Scan for the cell matching the given text and deliver its (x, y) coordinate at center. 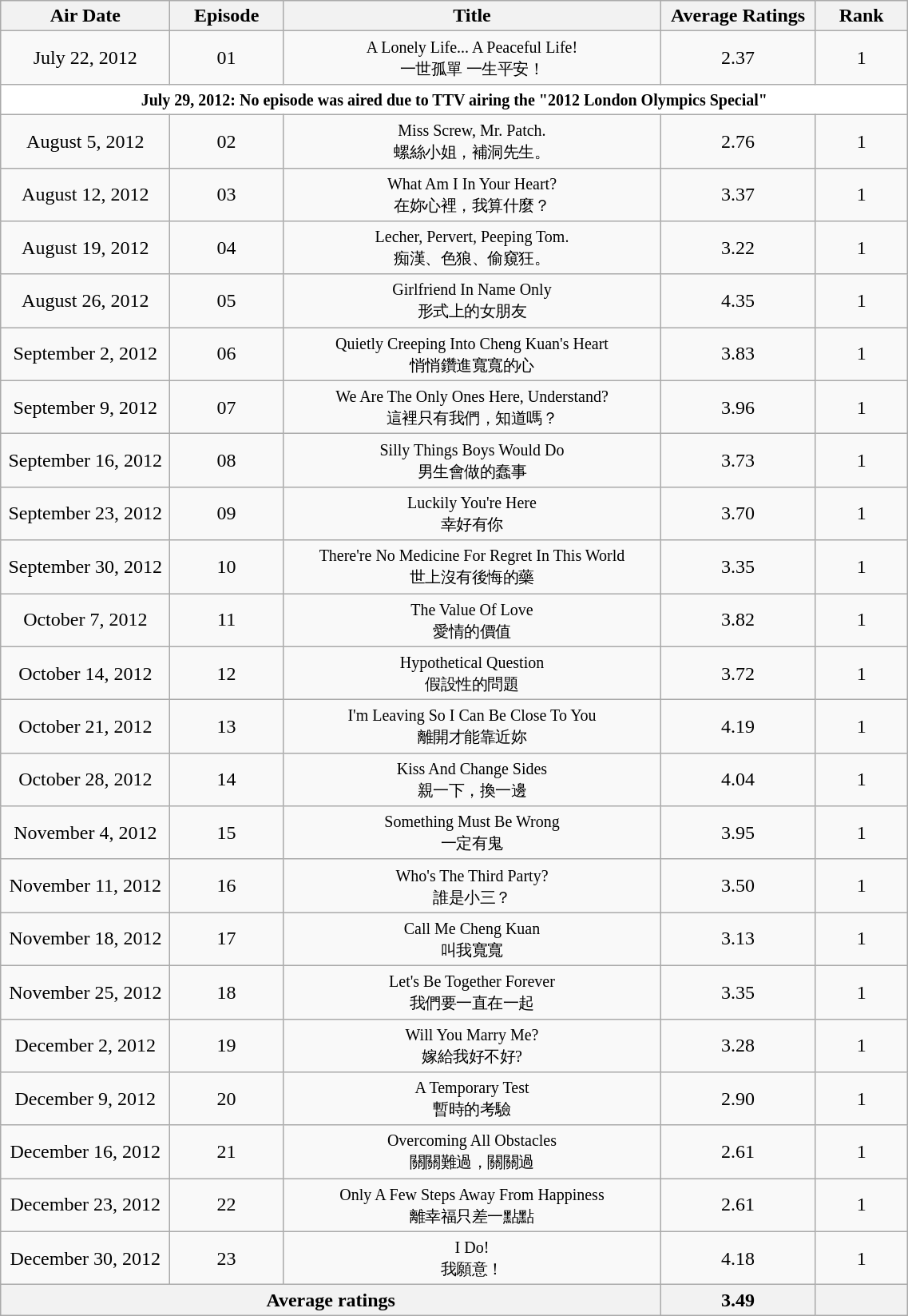
A Temporary Test暫時的考驗 (471, 1099)
Hypothetical Question假設性的問題 (471, 673)
13 (227, 727)
The Value Of Love愛情的價值 (471, 620)
19 (227, 1045)
Call Me Cheng Kuan叫我寬寬 (471, 940)
12 (227, 673)
Something Must Be Wrong一定有鬼 (471, 833)
20 (227, 1099)
December 2, 2012 (85, 1045)
4.04 (738, 780)
22 (227, 1205)
September 2, 2012 (85, 355)
23 (227, 1258)
December 16, 2012 (85, 1152)
Silly Things Boys Would Do男生會做的蠢事 (471, 460)
A Lonely Life... A Peaceful Life!一世孤單 一生平安！ (471, 58)
3.82 (738, 620)
August 26, 2012 (85, 300)
3.70 (738, 513)
There're No Medicine For Regret In This World世上沒有後悔的藥 (471, 567)
3.37 (738, 195)
Will You Marry Me?嫁給我好不好? (471, 1045)
4.19 (738, 727)
Episode (227, 16)
08 (227, 460)
Only A Few Steps Away From Happiness離幸福只差一點點 (471, 1205)
October 28, 2012 (85, 780)
Let's Be Together Forever我們要一直在一起 (471, 992)
3.83 (738, 355)
I Do!我願意！ (471, 1258)
Girlfriend In Name Only形式上的女朋友 (471, 300)
Title (471, 16)
04 (227, 248)
16 (227, 885)
November 4, 2012 (85, 833)
November 11, 2012 (85, 885)
October 21, 2012 (85, 727)
3.95 (738, 833)
August 19, 2012 (85, 248)
Kiss And Change Sides親一下，換一邊 (471, 780)
September 23, 2012 (85, 513)
July 22, 2012 (85, 58)
3.49 (738, 1300)
3.28 (738, 1045)
4.35 (738, 300)
Luckily You're Here幸好有你 (471, 513)
Average Ratings (738, 16)
09 (227, 513)
11 (227, 620)
02 (227, 141)
Miss Screw, Mr. Patch.螺絲小姐，補洞先生。 (471, 141)
3.50 (738, 885)
3.96 (738, 408)
3.22 (738, 248)
18 (227, 992)
November 25, 2012 (85, 992)
Overcoming All Obstacles關關難過，關關過 (471, 1152)
September 9, 2012 (85, 408)
November 18, 2012 (85, 940)
07 (227, 408)
Rank (861, 16)
I'm Leaving So I Can Be Close To You離開才能靠近妳 (471, 727)
What Am I In Your Heart?在妳心裡，我算什麼？ (471, 195)
September 16, 2012 (85, 460)
Who's The Third Party?誰是小三？ (471, 885)
2.37 (738, 58)
August 12, 2012 (85, 195)
July 29, 2012: No episode was aired due to TTV airing the "2012 London Olympics Special" (454, 99)
06 (227, 355)
December 9, 2012 (85, 1099)
October 14, 2012 (85, 673)
December 23, 2012 (85, 1205)
4.18 (738, 1258)
3.73 (738, 460)
2.76 (738, 141)
October 7, 2012 (85, 620)
3.13 (738, 940)
Air Date (85, 16)
Lecher, Pervert, Peeping Tom.痴漢、色狼、偷窺狂。 (471, 248)
Average ratings (331, 1300)
01 (227, 58)
03 (227, 195)
15 (227, 833)
05 (227, 300)
We Are The Only Ones Here, Understand?這裡只有我們，知道嗎？ (471, 408)
Quietly Creeping Into Cheng Kuan's Heart悄悄鑽進寬寬的心 (471, 355)
August 5, 2012 (85, 141)
2.90 (738, 1099)
10 (227, 567)
September 30, 2012 (85, 567)
3.72 (738, 673)
17 (227, 940)
14 (227, 780)
21 (227, 1152)
December 30, 2012 (85, 1258)
